Find where the given text appears and provide that cell's center as (X, Y) coordinate. 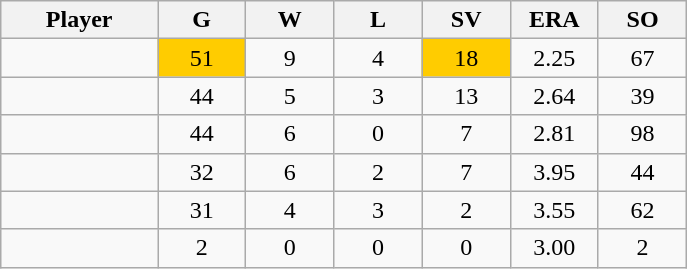
51 (202, 58)
18 (466, 58)
L (378, 20)
13 (466, 96)
2.81 (554, 134)
SV (466, 20)
5 (290, 96)
98 (642, 134)
2.25 (554, 58)
3.55 (554, 210)
39 (642, 96)
G (202, 20)
SO (642, 20)
W (290, 20)
3.95 (554, 172)
3.00 (554, 248)
2.64 (554, 96)
Player (80, 20)
32 (202, 172)
31 (202, 210)
9 (290, 58)
62 (642, 210)
ERA (554, 20)
67 (642, 58)
